Provide the (x, y) coordinate of the cell's center where the given text is located.  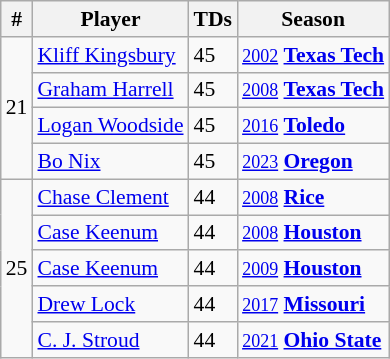
Kliff Kingsbury (110, 55)
TDs (214, 19)
2016 Toledo (313, 126)
C. J. Stroud (110, 340)
Player (110, 19)
Drew Lock (110, 304)
Logan Woodside (110, 126)
21 (17, 108)
Graham Harrell (110, 90)
2002 Texas Tech (313, 55)
2023 Oregon (313, 162)
Chase Clement (110, 197)
2009 Houston (313, 269)
25 (17, 268)
2021 Ohio State (313, 340)
# (17, 19)
2008 Rice (313, 197)
Bo Nix (110, 162)
Season (313, 19)
2008 Houston (313, 233)
2017 Missouri (313, 304)
2008 Texas Tech (313, 90)
